Return (X, Y) of the center of cell containing provided text 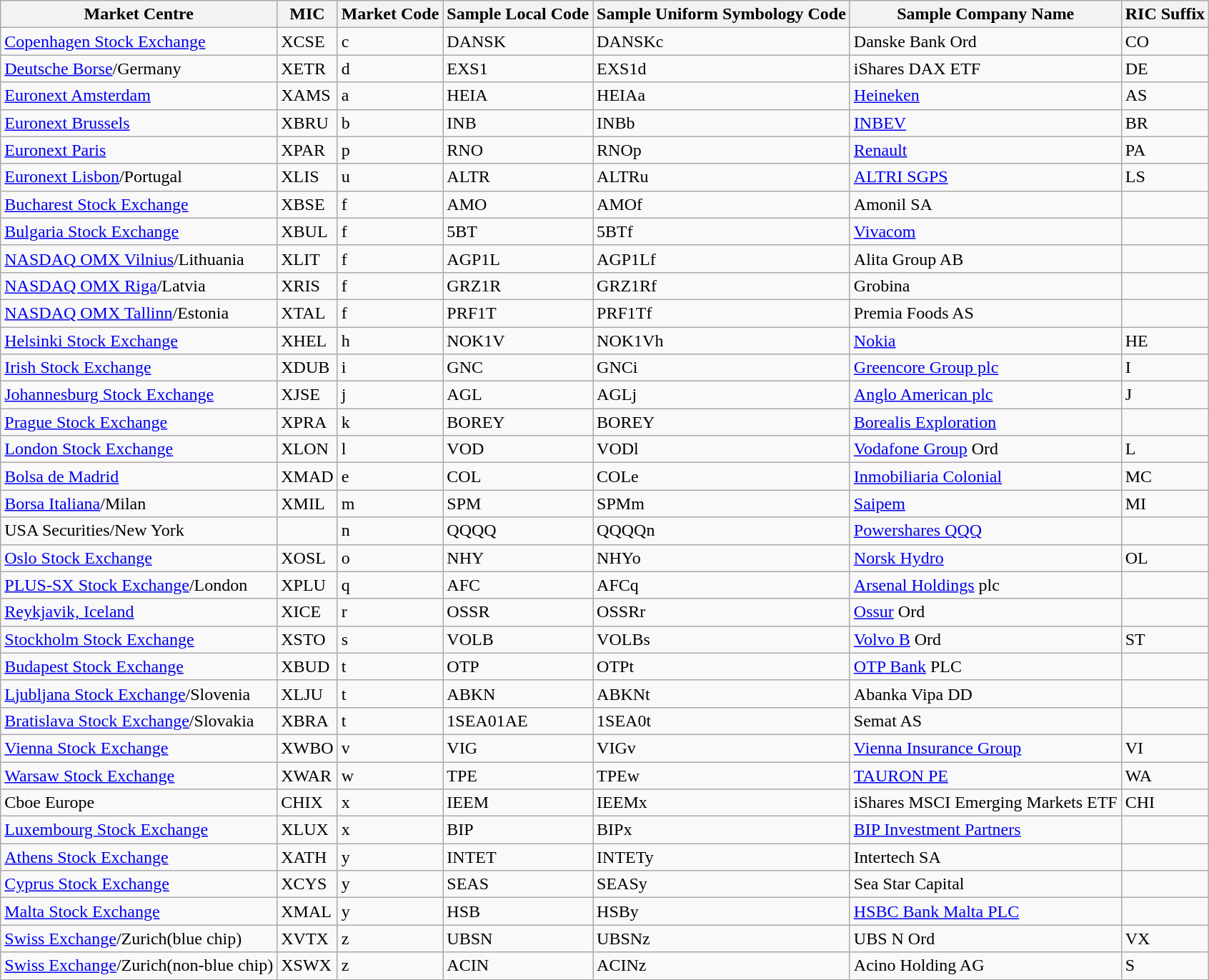
XJSE (307, 395)
Euronext Paris (139, 150)
AGLj (722, 395)
NHY (518, 558)
S (1165, 966)
OSSR (518, 612)
XDUB (307, 368)
Oslo Stock Exchange (139, 558)
Vivacom (985, 231)
OTP Bank PLC (985, 666)
PLUS-SX Stock Exchange/London (139, 585)
m (390, 504)
Bulgaria Stock Exchange (139, 231)
XMAL (307, 911)
1SEA01AE (518, 721)
J (1165, 395)
Grobina (985, 286)
w (390, 775)
INB (518, 123)
Swiss Exchange/Zurich(blue chip) (139, 939)
Borsa Italiana/Milan (139, 504)
n (390, 531)
AFC (518, 585)
b (390, 123)
Borealis Exploration (985, 422)
Bucharest Stock Exchange (139, 204)
OSSRr (722, 612)
XOSL (307, 558)
OL (1165, 558)
Vodafone Group Ord (985, 449)
DE (1165, 69)
ABKN (518, 694)
RNO (518, 150)
Sample Local Code (518, 14)
AMO (518, 204)
r (390, 612)
XMAD (307, 476)
SEASy (722, 884)
XTAL (307, 313)
u (390, 177)
AGL (518, 395)
INTETy (722, 857)
AGP1Lf (722, 259)
AMOf (722, 204)
k (390, 422)
AS (1165, 96)
XICE (307, 612)
ACIN (518, 966)
TPEw (722, 775)
Saipem (985, 504)
BIPx (722, 830)
c (390, 41)
London Stock Exchange (139, 449)
Johannesburg Stock Exchange (139, 395)
Nokia (985, 341)
GRZ1Rf (722, 286)
BR (1165, 123)
NASDAQ OMX Vilnius/Lithuania (139, 259)
Ossur Ord (985, 612)
s (390, 639)
Inmobiliaria Colonial (985, 476)
QQQQ (518, 531)
CHIX (307, 803)
MIC (307, 14)
XPLU (307, 585)
Alita Group AB (985, 259)
XCYS (307, 884)
ABKNt (722, 694)
XLIT (307, 259)
XPRA (307, 422)
RIC Suffix (1165, 14)
AGP1L (518, 259)
VIGv (722, 748)
INBb (722, 123)
DANSK (518, 41)
Copenhagen Stock Exchange (139, 41)
Volvo B Ord (985, 639)
Euronext Lisbon/Portugal (139, 177)
Malta Stock Exchange (139, 911)
XBRA (307, 721)
1SEA0t (722, 721)
NASDAQ OMX Riga/Latvia (139, 286)
NASDAQ OMX Tallinn/Estonia (139, 313)
Cboe Europe (139, 803)
SPMm (722, 504)
Market Code (390, 14)
VI (1165, 748)
XCSE (307, 41)
VOLB (518, 639)
h (390, 341)
IEEMx (722, 803)
EXS1d (722, 69)
XLIS (307, 177)
ALTRI SGPS (985, 177)
XWAR (307, 775)
HSB (518, 911)
XMIL (307, 504)
Amonil SA (985, 204)
EXS1 (518, 69)
Bolsa de Madrid (139, 476)
GNCi (722, 368)
q (390, 585)
XBUD (307, 666)
ALTR (518, 177)
AFCq (722, 585)
Euronext Amsterdam (139, 96)
NHYo (722, 558)
Vienna Stock Exchange (139, 748)
Sample Uniform Symbology Code (722, 14)
v (390, 748)
TPE (518, 775)
COL (518, 476)
VX (1165, 939)
NOK1V (518, 341)
HSBy (722, 911)
Intertech SA (985, 857)
Powershares QQQ (985, 531)
Market Centre (139, 14)
XWBO (307, 748)
Budapest Stock Exchange (139, 666)
XATH (307, 857)
XAMS (307, 96)
XRIS (307, 286)
Luxembourg Stock Exchange (139, 830)
XVTX (307, 939)
XBSE (307, 204)
Greencore Group plc (985, 368)
QQQQn (722, 531)
UBSN (518, 939)
Bratislava Stock Exchange/Slovakia (139, 721)
Reykjavik, Iceland (139, 612)
Abanka Vipa DD (985, 694)
Renault (985, 150)
Irish Stock Exchange (139, 368)
L (1165, 449)
NOK1Vh (722, 341)
VOLBs (722, 639)
o (390, 558)
Arsenal Holdings plc (985, 585)
VOD (518, 449)
HE (1165, 341)
VODl (722, 449)
RNOp (722, 150)
XHEL (307, 341)
PRF1Tf (722, 313)
SEAS (518, 884)
XSWX (307, 966)
Vienna Insurance Group (985, 748)
Warsaw Stock Exchange (139, 775)
iShares DAX ETF (985, 69)
HEIA (518, 96)
a (390, 96)
PA (1165, 150)
XBRU (307, 123)
j (390, 395)
Sea Star Capital (985, 884)
CHI (1165, 803)
GRZ1R (518, 286)
CO (1165, 41)
Swiss Exchange/Zurich(non-blue chip) (139, 966)
e (390, 476)
5BTf (722, 231)
SPM (518, 504)
iShares MSCI Emerging Markets ETF (985, 803)
USA Securities/New York (139, 531)
GNC (518, 368)
INTET (518, 857)
Ljubljana Stock Exchange/Slovenia (139, 694)
OTP (518, 666)
p (390, 150)
5BT (518, 231)
PRF1T (518, 313)
MC (1165, 476)
Sample Company Name (985, 14)
Cyprus Stock Exchange (139, 884)
Helsinki Stock Exchange (139, 341)
Semat AS (985, 721)
XBUL (307, 231)
MI (1165, 504)
I (1165, 368)
COLe (722, 476)
Prague Stock Exchange (139, 422)
Athens Stock Exchange (139, 857)
ST (1165, 639)
ALTRu (722, 177)
Premia Foods AS (985, 313)
XLON (307, 449)
XSTO (307, 639)
Acino Holding AG (985, 966)
l (390, 449)
Norsk Hydro (985, 558)
VIG (518, 748)
Anglo American plc (985, 395)
UBSNz (722, 939)
IEEM (518, 803)
HEIAa (722, 96)
LS (1165, 177)
WA (1165, 775)
INBEV (985, 123)
HSBC Bank Malta PLC (985, 911)
XLUX (307, 830)
ACINz (722, 966)
i (390, 368)
XLJU (307, 694)
XPAR (307, 150)
Stockholm Stock Exchange (139, 639)
DANSKc (722, 41)
Euronext Brussels (139, 123)
XETR (307, 69)
OTPt (722, 666)
BIP Investment Partners (985, 830)
BIP (518, 830)
Heineken (985, 96)
TAURON PE (985, 775)
Deutsche Borse/Germany (139, 69)
UBS N Ord (985, 939)
Danske Bank Ord (985, 41)
d (390, 69)
